Capture the cell that displays the provided text and extract its (x, y) central coordinate. 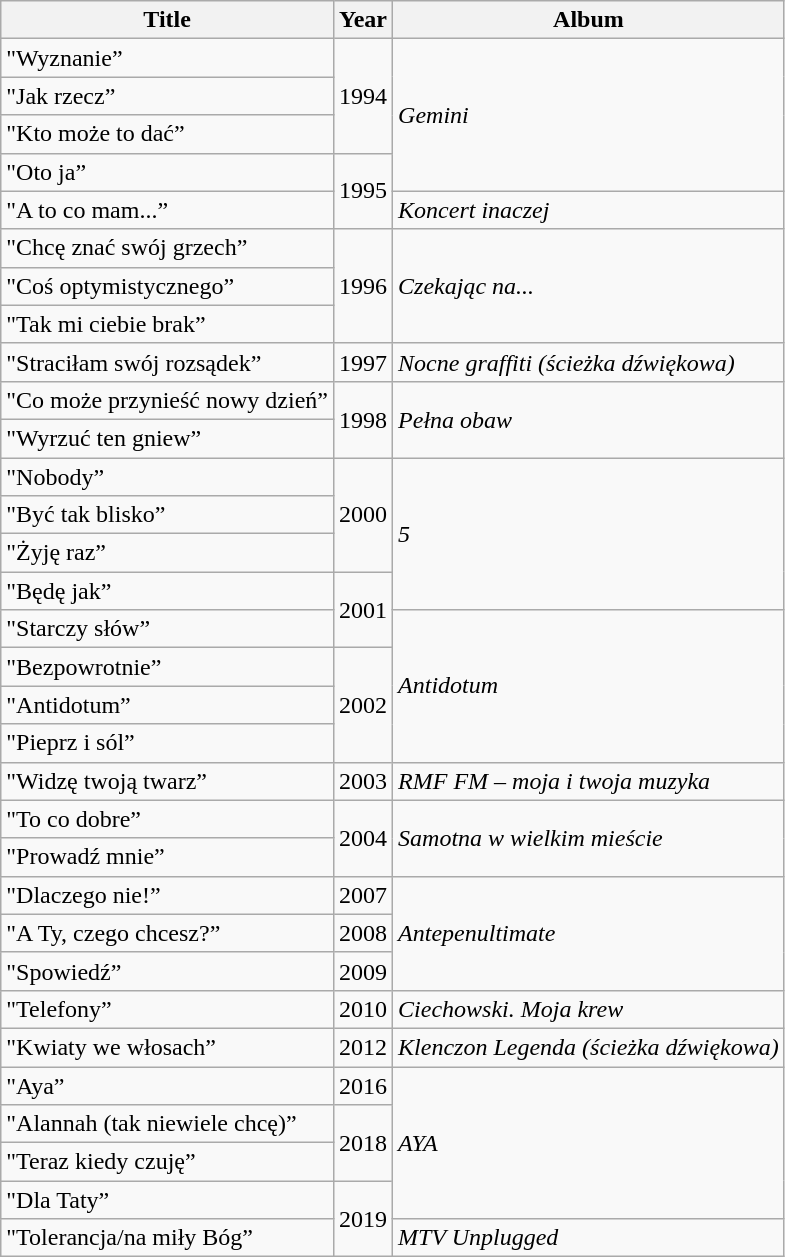
"Alannah (tak niewiele chcę)” (168, 1124)
"Będę jak” (168, 591)
Title (168, 20)
"A to co mam...” (168, 210)
1998 (364, 419)
2002 (364, 705)
RMF FM – moja i twoja muzyka (589, 781)
5 (589, 534)
2019 (364, 1219)
"Starczy słów” (168, 629)
1996 (364, 286)
Album (589, 20)
MTV Unplugged (589, 1238)
"Jak rzecz” (168, 96)
"Straciłam swój rozsądek” (168, 362)
"Być tak blisko” (168, 515)
Nocne graffiti (ścieżka dźwiękowa) (589, 362)
"Bezpowrotnie” (168, 667)
"Prowadź mnie” (168, 857)
"Coś optymistycznego” (168, 286)
"Chcę znać swój grzech” (168, 248)
2010 (364, 1009)
Gemini (589, 115)
2016 (364, 1085)
"Kwiaty we włosach” (168, 1047)
2007 (364, 895)
2001 (364, 610)
1997 (364, 362)
2008 (364, 933)
"Wyznanie” (168, 58)
Klenczon Legenda (ścieżka dźwiękowa) (589, 1047)
Ciechowski. Moja krew (589, 1009)
"Dla Taty” (168, 1200)
2009 (364, 971)
"To co dobre” (168, 819)
"Telefony” (168, 1009)
"Antidotum” (168, 705)
"A Ty, czego chcesz?” (168, 933)
Koncert inaczej (589, 210)
"Oto ja” (168, 172)
2004 (364, 838)
"Pieprz i sól” (168, 743)
"Nobody” (168, 477)
Antidotum (589, 686)
AYA (589, 1142)
1994 (364, 96)
Pełna obaw (589, 419)
2000 (364, 515)
2012 (364, 1047)
Antepenultimate (589, 933)
Year (364, 20)
"Żyję raz” (168, 553)
"Kto może to dać” (168, 134)
"Co może przynieść nowy dzień” (168, 400)
"Tak mi ciebie brak” (168, 324)
1995 (364, 191)
"Widzę twoją twarz” (168, 781)
Czekając na... (589, 286)
"Wyrzuć ten gniew” (168, 438)
"Teraz kiedy czuję” (168, 1162)
"Tolerancja/na miły Bóg” (168, 1238)
2018 (364, 1143)
"Aya” (168, 1085)
2003 (364, 781)
Samotna w wielkim mieście (589, 838)
"Dlaczego nie!” (168, 895)
"Spowiedź” (168, 971)
